Identify which cell holds the provided text, then report its [X, Y] central coordinate. 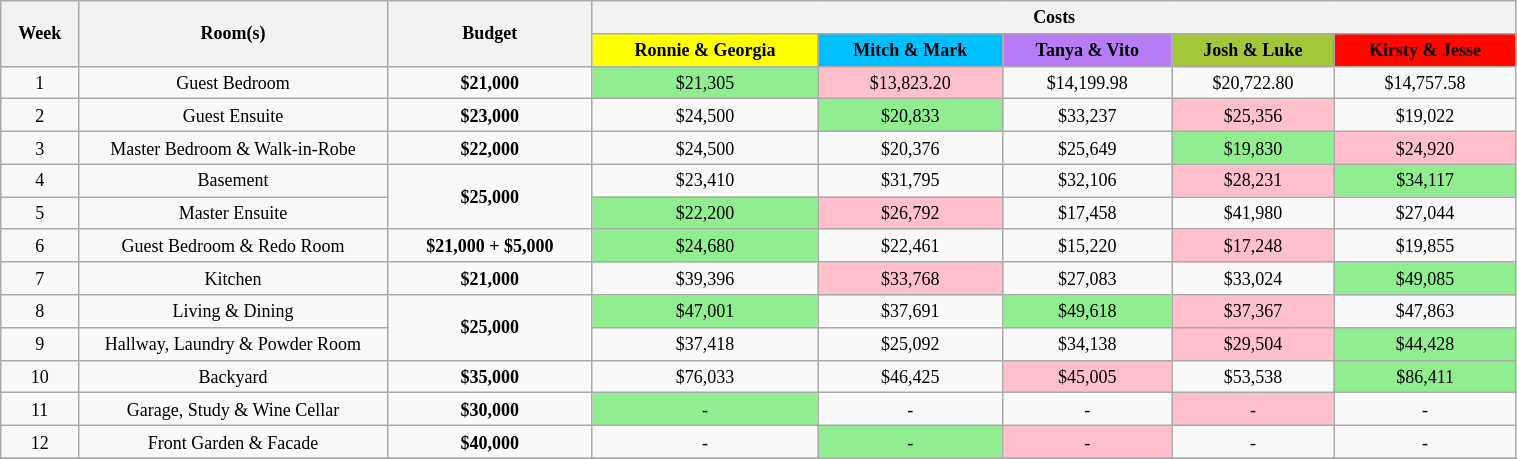
$20,722.80 [1253, 82]
1 [40, 82]
$29,504 [1253, 344]
Basement [234, 180]
$22,200 [705, 214]
Guest Bedroom & Redo Room [234, 246]
$24,680 [705, 246]
Garage, Study & Wine Cellar [234, 410]
Guest Ensuite [234, 116]
$25,649 [1088, 148]
Master Bedroom & Walk-in-Robe [234, 148]
$25,092 [910, 344]
$34,138 [1088, 344]
Guest Bedroom [234, 82]
Master Ensuite [234, 214]
$33,768 [910, 278]
$30,000 [490, 410]
Costs [1054, 18]
Mitch & Mark [910, 50]
Hallway, Laundry & Powder Room [234, 344]
5 [40, 214]
$37,691 [910, 312]
$20,833 [910, 116]
$13,823.20 [910, 82]
$47,001 [705, 312]
$17,248 [1253, 246]
6 [40, 246]
Living & Dining [234, 312]
$76,033 [705, 376]
$40,000 [490, 442]
$41,980 [1253, 214]
$19,855 [1425, 246]
$35,000 [490, 376]
$22,000 [490, 148]
$37,367 [1253, 312]
7 [40, 278]
$22,461 [910, 246]
Front Garden & Facade [234, 442]
Backyard [234, 376]
$53,538 [1253, 376]
$19,830 [1253, 148]
$27,083 [1088, 278]
$14,199.98 [1088, 82]
Budget [490, 34]
10 [40, 376]
$33,024 [1253, 278]
$15,220 [1088, 246]
$27,044 [1425, 214]
$17,458 [1088, 214]
$49,085 [1425, 278]
$39,396 [705, 278]
$86,411 [1425, 376]
$37,418 [705, 344]
Week [40, 34]
Josh & Luke [1253, 50]
$44,428 [1425, 344]
$47,863 [1425, 312]
Tanya & Vito [1088, 50]
8 [40, 312]
3 [40, 148]
2 [40, 116]
Room(s) [234, 34]
$34,117 [1425, 180]
$24,920 [1425, 148]
$26,792 [910, 214]
$49,618 [1088, 312]
$32,106 [1088, 180]
$25,356 [1253, 116]
9 [40, 344]
$21,000 + $5,000 [490, 246]
$20,376 [910, 148]
12 [40, 442]
$46,425 [910, 376]
$31,795 [910, 180]
Kitchen [234, 278]
Ronnie & Georgia [705, 50]
$23,000 [490, 116]
11 [40, 410]
$23,410 [705, 180]
Kirsty & Jesse [1425, 50]
$19,022 [1425, 116]
$45,005 [1088, 376]
$14,757.58 [1425, 82]
4 [40, 180]
$21,305 [705, 82]
$28,231 [1253, 180]
$33,237 [1088, 116]
